For the text-containing cell, return its midpoint in (x, y) coordinate format. 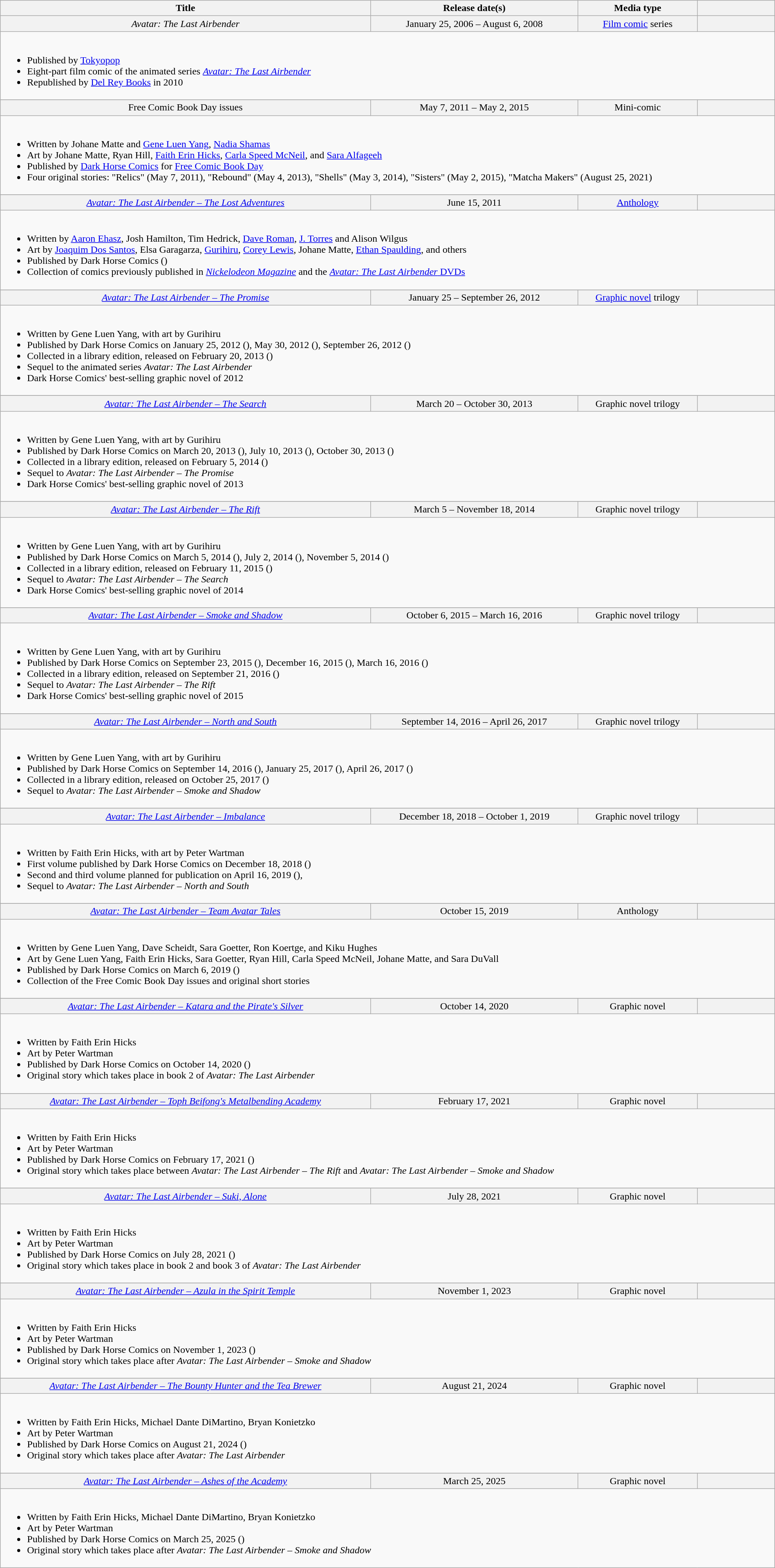
Avatar: The Last Airbender – Katara and the Pirate's Silver (186, 1006)
Avatar: The Last Airbender – The Promise (186, 297)
Avatar: The Last Airbender – The Lost Adventures (186, 202)
November 1, 2023 (475, 1291)
June 15, 2011 (475, 202)
Avatar: The Last Airbender (186, 24)
Free Comic Book Day issues (186, 108)
Avatar: The Last Airbender – Ashes of the Academy (186, 1481)
Avatar: The Last Airbender – Smoke and Shadow (186, 616)
October 6, 2015 – March 16, 2016 (475, 616)
January 25, 2006 – August 6, 2008 (475, 24)
Film comic series (638, 24)
Avatar: The Last Airbender – Imbalance (186, 816)
July 28, 2021 (475, 1196)
Media type (638, 8)
March 5 – November 18, 2014 (475, 509)
March 25, 2025 (475, 1481)
May 7, 2011 – May 2, 2015 (475, 108)
December 18, 2018 – October 1, 2019 (475, 816)
Avatar: The Last Airbender – North and South (186, 721)
Published by TokyopopEight-part film comic of the animated series Avatar: The Last AirbenderRepublished by Del Rey Books in 2010 (387, 65)
Avatar: The Last Airbender – Azula in the Spirit Temple (186, 1291)
February 17, 2021 (475, 1101)
Avatar: The Last Airbender – The Search (186, 403)
September 14, 2016 – April 26, 2017 (475, 721)
March 20 – October 30, 2013 (475, 403)
Avatar: The Last Airbender – Team Avatar Tales (186, 911)
Avatar: The Last Airbender – Toph Beifong's Metalbending Academy (186, 1101)
January 25 – September 26, 2012 (475, 297)
Avatar: The Last Airbender – The Bounty Hunter and the Tea Brewer (186, 1386)
Title (186, 8)
Release date(s) (475, 8)
August 21, 2024 (475, 1386)
Avatar: The Last Airbender – The Rift (186, 509)
Mini-comic (638, 108)
October 14, 2020 (475, 1006)
Avatar: The Last Airbender – Suki, Alone (186, 1196)
October 15, 2019 (475, 911)
